Locate the cell with the specified text and output its (x, y) center coordinate. 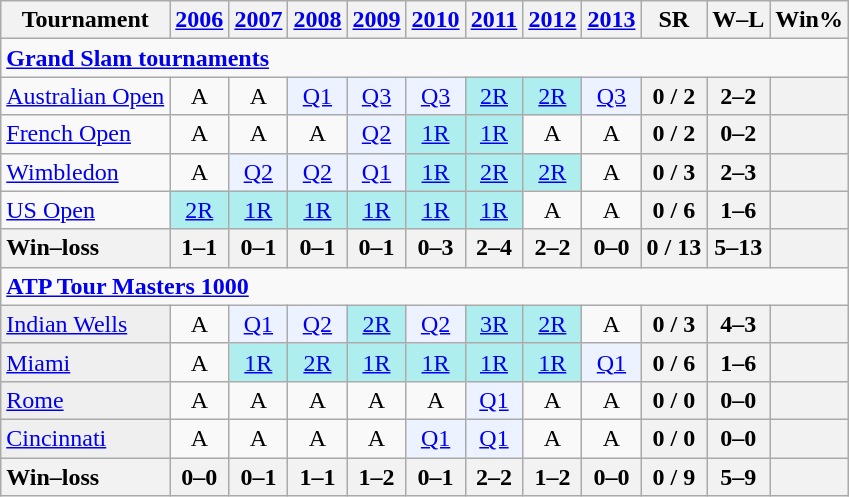
3R (494, 324)
ATP Tour Masters 1000 (425, 286)
2010 (436, 20)
0–2 (738, 134)
0 / 13 (674, 248)
French Open (86, 134)
SR (674, 20)
2006 (200, 20)
2009 (376, 20)
2012 (552, 20)
2013 (612, 20)
Indian Wells (86, 324)
Cincinnati (86, 438)
0 / 9 (674, 477)
2007 (258, 20)
2011 (494, 20)
Win% (810, 20)
5–13 (738, 248)
Tournament (86, 20)
US Open (86, 210)
2–4 (494, 248)
Australian Open (86, 96)
Rome (86, 400)
2008 (318, 20)
Miami (86, 362)
Wimbledon (86, 172)
Grand Slam tournaments (425, 58)
W–L (738, 20)
0–3 (436, 248)
5–9 (738, 477)
4–3 (738, 324)
2–3 (738, 172)
